Detect which cell encompasses the target text, then output its [x, y] center coordinate. 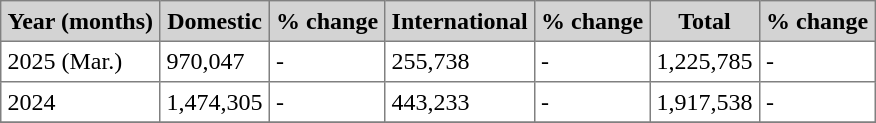
1,917,538 [705, 102]
2024 [80, 102]
2025 (Mar.) [80, 61]
1,225,785 [705, 61]
970,047 [215, 61]
Domestic [215, 21]
1,474,305 [215, 102]
443,233 [460, 102]
Total [705, 21]
Year (months) [80, 21]
255,738 [460, 61]
International [460, 21]
